Output the (x, y) coordinate of the center of the cell containing the given text.  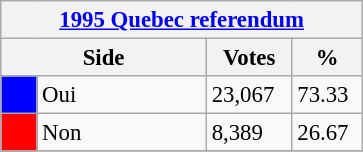
73.33 (328, 95)
Oui (122, 95)
26.67 (328, 133)
Non (122, 133)
8,389 (249, 133)
Votes (249, 58)
23,067 (249, 95)
Side (104, 58)
% (328, 58)
1995 Quebec referendum (182, 20)
